Find where the given text appears and provide that cell's center as (X, Y) coordinate. 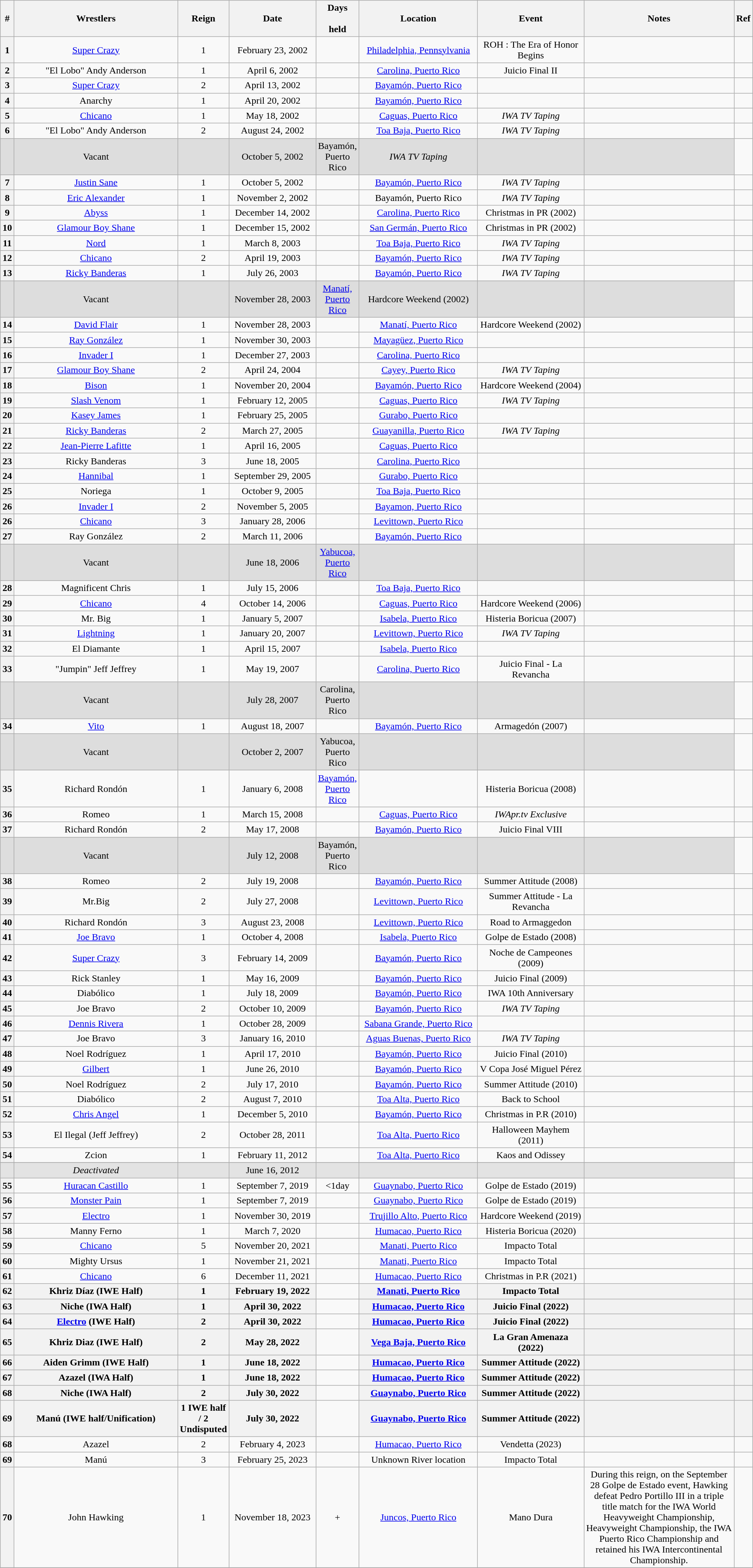
July 19, 2008 (272, 881)
June 18, 2005 (272, 461)
22 (7, 446)
41 (7, 937)
Halloween Mayhem (2011) (531, 1134)
50 (7, 1084)
18 (7, 385)
Mighty Ursus (96, 1261)
Jean-Pierre Lafitte (96, 446)
+ (338, 1518)
42 (7, 958)
Vega Baja, Puerto Rico (418, 1342)
August 23, 2008 (272, 922)
53 (7, 1134)
April 20, 2002 (272, 100)
Rick Stanley (96, 978)
February 25, 2005 (272, 415)
April 13, 2002 (272, 85)
Dennis Rivera (96, 1023)
October 2, 2007 (272, 752)
Azazel (96, 1444)
Histeria Boricua (2020) (531, 1231)
Unknown River location (418, 1460)
IWA 10th Anniversary (531, 993)
Khriz Díaz (IWE Half) (96, 1291)
65 (7, 1342)
May 18, 2002 (272, 116)
Vito (96, 726)
Location (418, 19)
28 (7, 588)
<1day (338, 1186)
July 27, 2008 (272, 902)
Hardcore Weekend (2004) (531, 385)
July 17, 2010 (272, 1084)
16 (7, 355)
April 16, 2005 (272, 446)
Manú (96, 1460)
October 4, 2008 (272, 937)
Mano Dura (531, 1518)
El Ilegal (Jeff Jeffrey) (96, 1134)
49 (7, 1069)
Magnificent Chris (96, 588)
Noriega (96, 491)
October 9, 2005 (272, 491)
October 28, 2011 (272, 1134)
Azazel (IWA Half) (96, 1377)
Christmas in P.R (2010) (531, 1114)
Kasey James (96, 415)
25 (7, 491)
27 (7, 537)
January 5, 2007 (272, 618)
66 (7, 1362)
64 (7, 1321)
Juicio Final VIII (531, 829)
30 (7, 618)
February 12, 2005 (272, 400)
August 24, 2002 (272, 131)
November 5, 2005 (272, 506)
October 14, 2006 (272, 603)
August 7, 2010 (272, 1099)
Histeria Boricua (2007) (531, 618)
58 (7, 1231)
John Hawking (96, 1518)
Lightning (96, 633)
Date (272, 19)
Daysheld (338, 19)
56 (7, 1201)
11 (7, 243)
36 (7, 814)
Summer Attitude (2010) (531, 1084)
34 (7, 726)
Sabana Grande, Puerto Rico (418, 1023)
September 29, 2005 (272, 476)
January 6, 2008 (272, 788)
52 (7, 1114)
Back to School (531, 1099)
February 19, 2022 (272, 1291)
Summer Attitude - La Revancha (531, 902)
21 (7, 431)
Chris Angel (96, 1114)
November 2, 2002 (272, 197)
Notes (659, 19)
Juicio Final (2009) (531, 978)
38 (7, 881)
63 (7, 1306)
59 (7, 1246)
13 (7, 273)
May 17, 2008 (272, 829)
14 (7, 325)
Golpe de Estado (2008) (531, 937)
29 (7, 603)
Hannibal (96, 476)
48 (7, 1054)
Huracan Castillo (96, 1186)
Abyss (96, 212)
January 20, 2007 (272, 633)
Mayagüez, Puerto Rico (418, 340)
Reign (203, 19)
November 30, 2003 (272, 340)
Juicio Final II (531, 70)
Juncos, Puerto Rico (418, 1518)
Trujillo Alto, Puerto Rico (418, 1216)
ROH : The Era of Honor Begins (531, 50)
May 19, 2007 (272, 669)
Mr.Big (96, 902)
Manú (IWE half/Unification) (96, 1419)
67 (7, 1377)
December 27, 2003 (272, 355)
31 (7, 633)
60 (7, 1261)
December 14, 2002 (272, 212)
33 (7, 669)
Philadelphia, Pennsylvania (418, 50)
Histeria Boricua (2008) (531, 788)
17 (7, 370)
# (7, 19)
47 (7, 1039)
35 (7, 788)
IWApr.tv Exclusive (531, 814)
Aiden Grimm (IWE Half) (96, 1362)
54 (7, 1155)
February 14, 2009 (272, 958)
15 (7, 340)
62 (7, 1291)
April 19, 2003 (272, 258)
40 (7, 922)
Guayanilla, Puerto Rico (418, 431)
10 (7, 228)
20 (7, 415)
February 11, 2012 (272, 1155)
February 23, 2002 (272, 50)
Armagedón (2007) (531, 726)
46 (7, 1023)
Cayey, Puerto Rico (418, 370)
V Copa José Miguel Pérez (531, 1069)
Road to Armaggedon (531, 922)
70 (7, 1518)
Ref (743, 19)
March 8, 2003 (272, 243)
San Germán, Puerto Rico (418, 228)
57 (7, 1216)
April 6, 2002 (272, 70)
June 16, 2012 (272, 1170)
Hardcore Weekend (2019) (531, 1216)
23 (7, 461)
55 (7, 1186)
Monster Pain (96, 1201)
Deactivated (96, 1170)
12 (7, 258)
"Jumpin" Jeff Jeffrey (96, 669)
Noche de Campeones (2009) (531, 958)
December 15, 2002 (272, 228)
Electro (IWE Half) (96, 1321)
February 4, 2023 (272, 1444)
8 (7, 197)
July 15, 2006 (272, 588)
32 (7, 649)
44 (7, 993)
Event (531, 19)
June 18, 2006 (272, 562)
January 16, 2010 (272, 1039)
Anarchy (96, 100)
November 20, 2021 (272, 1246)
April 17, 2010 (272, 1054)
February 25, 2023 (272, 1460)
Vendetta (2023) (531, 1444)
July 28, 2007 (272, 700)
March 27, 2005 (272, 431)
Manny Ferno (96, 1231)
Christmas in P.R (2021) (531, 1276)
March 7, 2020 (272, 1231)
Summer Attitude (2008) (531, 881)
39 (7, 902)
45 (7, 1008)
October 28, 2009 (272, 1023)
Bayamon, Puerto Rico (418, 506)
Bison (96, 385)
Hardcore Weekend (2006) (531, 603)
43 (7, 978)
24 (7, 476)
July 26, 2003 (272, 273)
61 (7, 1276)
Nord (96, 243)
Mr. Big (96, 618)
51 (7, 1099)
Khriz Diaz (IWE Half) (96, 1342)
March 15, 2008 (272, 814)
37 (7, 829)
Eric Alexander (96, 197)
El Diamante (96, 649)
La Gran Amenaza (2022) (531, 1342)
Kaos and Odissey (531, 1155)
Electro (96, 1216)
October 10, 2009 (272, 1008)
July 18, 2009 (272, 993)
June 26, 2010 (272, 1069)
March 11, 2006 (272, 537)
November 20, 2004 (272, 385)
Juicio Final - La Revancha (531, 669)
Slash Venom (96, 400)
9 (7, 212)
July 12, 2008 (272, 855)
January 28, 2006 (272, 521)
April 24, 2004 (272, 370)
May 28, 2022 (272, 1342)
Gilbert (96, 1069)
November 30, 2019 (272, 1216)
May 16, 2009 (272, 978)
December 5, 2010 (272, 1114)
November 21, 2021 (272, 1261)
7 (7, 182)
Justin Sane (96, 182)
April 15, 2007 (272, 649)
1 IWE half / 2 Undisputed (203, 1419)
Juicio Final (2010) (531, 1054)
Zcion (96, 1155)
19 (7, 400)
December 11, 2021 (272, 1276)
Wrestlers (96, 19)
Aguas Buenas, Puerto Rico (418, 1039)
David Flair (96, 325)
August 18, 2007 (272, 726)
November 18, 2023 (272, 1518)
